Output the [x, y] coordinate of the center of the cell containing the given text.  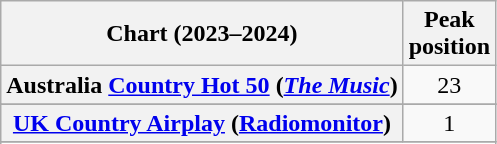
1 [449, 123]
23 [449, 85]
Chart (2023–2024) [202, 34]
Peakposition [449, 34]
UK Country Airplay (Radiomonitor) [202, 123]
Australia Country Hot 50 (The Music) [202, 85]
